Identify which cell holds the provided text, then report its (x, y) central coordinate. 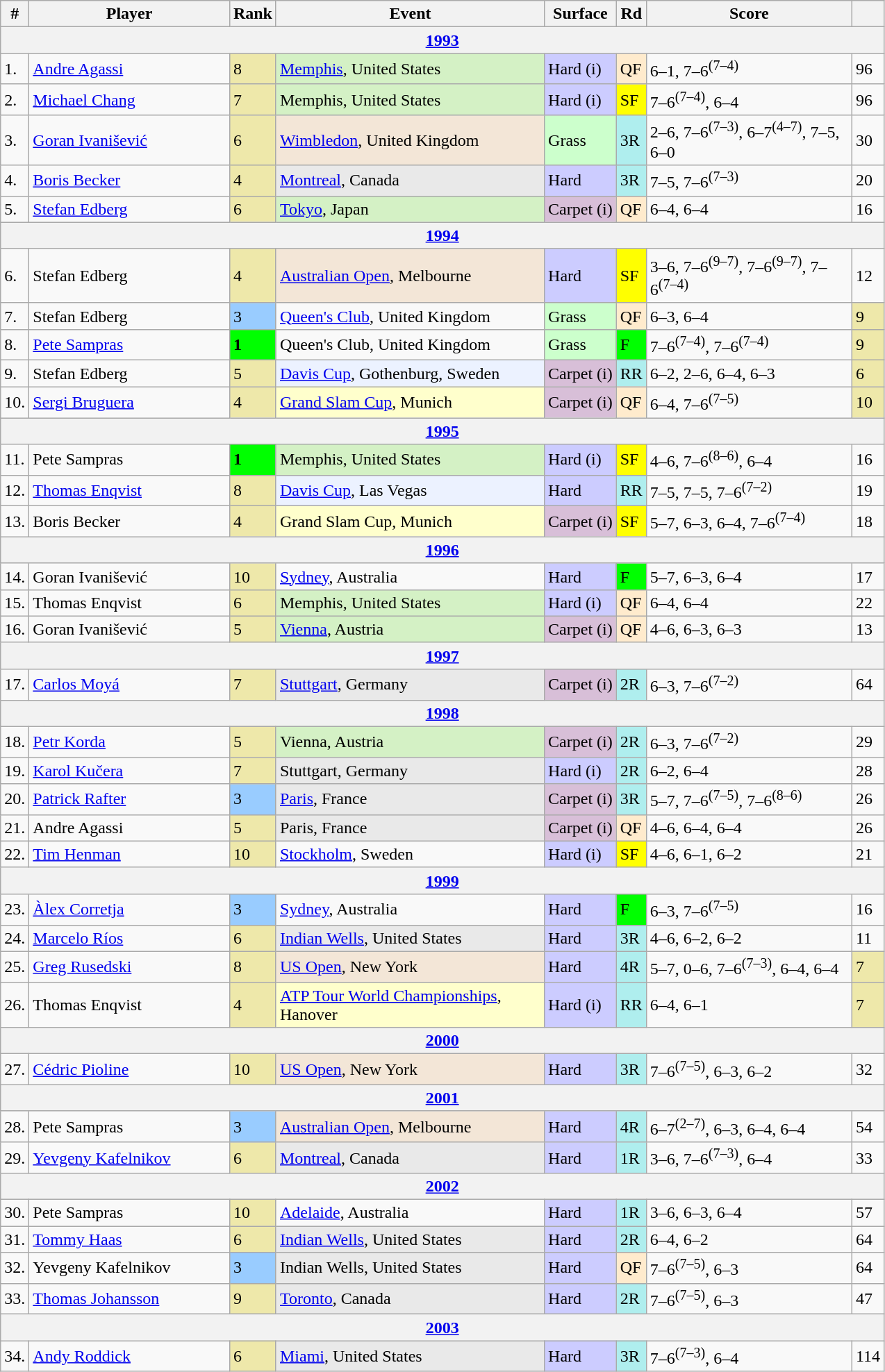
12 (868, 276)
3–6, 7–6(9–7), 7–6(9–7), 7–6(7–4) (749, 276)
6–4, 6–2 (749, 1239)
14. (15, 576)
6–2, 2–6, 6–4, 6–3 (749, 374)
Rank (253, 14)
Karol Kučera (129, 771)
24. (15, 938)
Michael Chang (129, 100)
Player (129, 14)
Petr Korda (129, 742)
Marcelo Ríos (129, 938)
5–7, 6–3, 6–4, 7–6(7–4) (749, 522)
32. (15, 1268)
19 (868, 490)
114 (868, 1357)
5–7, 7–6(7–5), 7–6(8–6) (749, 800)
18. (15, 742)
Patrick Rafter (129, 800)
2. (15, 100)
6–3, 7–6(7–5) (749, 910)
1993 (443, 40)
20 (868, 181)
18 (868, 522)
6–1, 7–6(7–4) (749, 69)
15. (15, 603)
1999 (443, 880)
4–6, 6–4, 6–4 (749, 828)
27. (15, 1069)
Surface (581, 14)
1996 (443, 550)
26. (15, 1005)
4. (15, 181)
1995 (443, 431)
13 (868, 629)
3–6, 6–3, 6–4 (749, 1213)
Davis Cup, Las Vegas (410, 490)
13. (15, 522)
19. (15, 771)
Stockholm, Sweden (410, 854)
4–6, 6–1, 6–2 (749, 854)
Toronto, Canada (410, 1298)
Event (410, 14)
31. (15, 1239)
7. (15, 316)
Thomas Johansson (129, 1298)
6–4, 6–1 (749, 1005)
7–6(7–4), 6–4 (749, 100)
57 (868, 1213)
16. (15, 629)
20. (15, 800)
30 (868, 140)
47 (868, 1298)
Score (749, 14)
11 (868, 938)
Davis Cup, Gothenburg, Sweden (410, 374)
28 (868, 771)
21 (868, 854)
Wimbledon, United Kingdom (410, 140)
9. (15, 374)
23. (15, 910)
3. (15, 140)
7–6(7–3), 6–4 (749, 1357)
Sergi Bruguera (129, 403)
Miami, United States (410, 1357)
1994 (443, 235)
6–2, 6–4 (749, 771)
4–6, 6–2, 6–2 (749, 938)
# (15, 14)
33 (868, 1158)
33. (15, 1298)
5. (15, 209)
10. (15, 403)
3–6, 7–6(7–3), 6–4 (749, 1158)
2–6, 7–6(7–3), 6–7(4–7), 7–5, 6–0 (749, 140)
7–5, 7–6(7–3) (749, 181)
Greg Rusedski (129, 967)
Àlex Corretja (129, 910)
Andy Roddick (129, 1357)
32 (868, 1069)
2002 (443, 1187)
Tommy Haas (129, 1239)
1997 (443, 655)
4–6, 6–3, 6–3 (749, 629)
4–6, 7–6(8–6), 6–4 (749, 460)
6–7(2–7), 6–3, 6–4, 6–4 (749, 1126)
1998 (443, 713)
12. (15, 490)
Carlos Moyá (129, 685)
17 (868, 576)
17. (15, 685)
28. (15, 1126)
Tokyo, Japan (410, 209)
6–4, 7–6(7–5) (749, 403)
2003 (443, 1328)
54 (868, 1126)
Tim Henman (129, 854)
7–6(7–5), 6–3, 6–2 (749, 1069)
11. (15, 460)
7–5, 7–5, 7–6(7–2) (749, 490)
29. (15, 1158)
7–6(7–4), 7–6(7–4) (749, 344)
29 (868, 742)
1. (15, 69)
5–7, 6–3, 6–4 (749, 576)
6. (15, 276)
Adelaide, Australia (410, 1213)
21. (15, 828)
8. (15, 344)
Cédric Pioline (129, 1069)
2001 (443, 1098)
5–7, 0–6, 7–6(7–3), 6–4, 6–4 (749, 967)
ATP Tour World Championships, Hanover (410, 1005)
Rd (631, 14)
30. (15, 1213)
22 (868, 603)
6–3, 6–4 (749, 316)
25. (15, 967)
2000 (443, 1041)
34. (15, 1357)
22. (15, 854)
